Scan for the cell matching the given text and deliver its (x, y) coordinate at center. 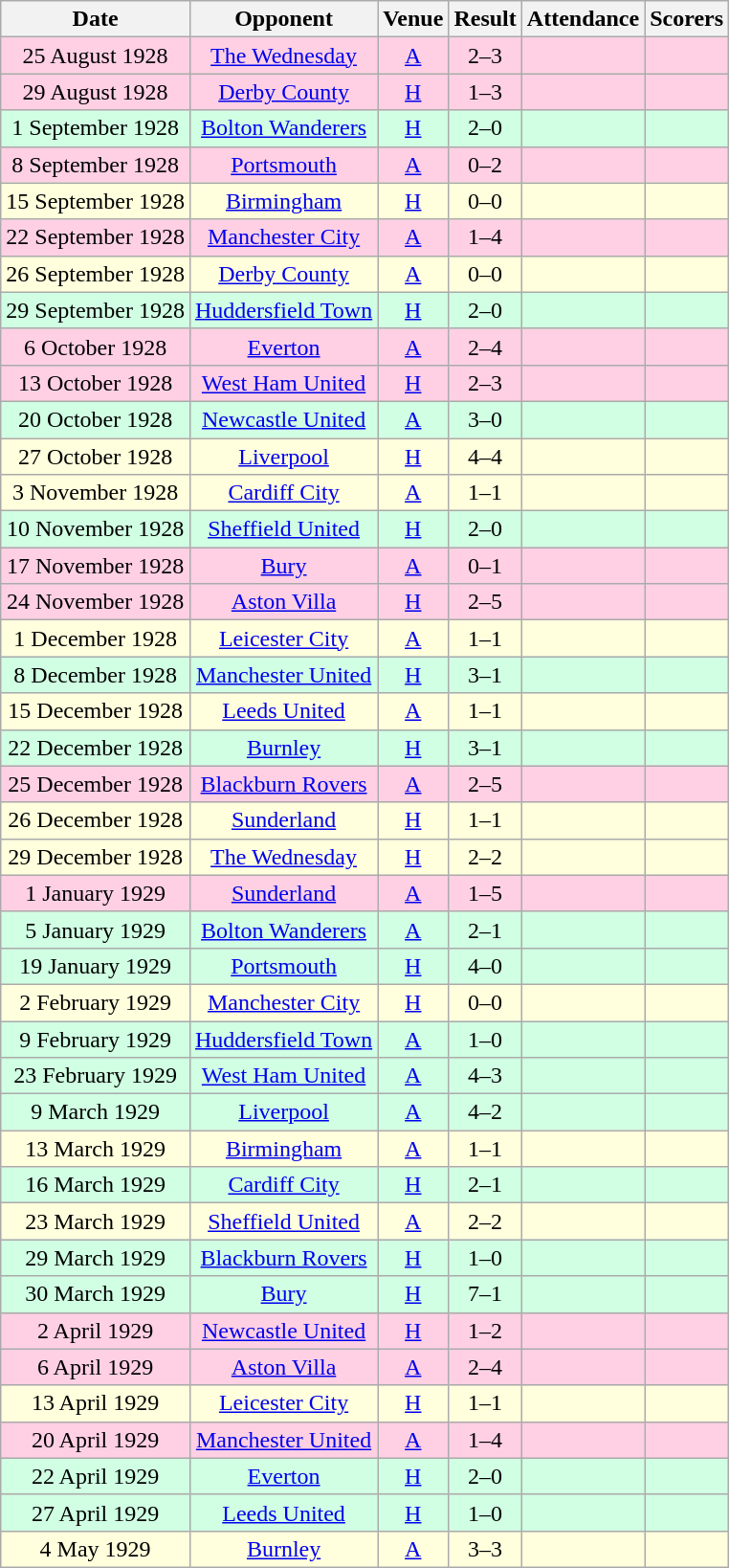
Attendance (583, 19)
13 March 1929 (96, 1149)
4–4 (485, 457)
0–1 (485, 566)
Venue (413, 19)
Date (96, 19)
29 August 1928 (96, 92)
1 December 1928 (96, 638)
8 September 1928 (96, 165)
23 February 1929 (96, 1076)
29 March 1929 (96, 1258)
24 November 1928 (96, 602)
6 April 1929 (96, 1367)
29 December 1928 (96, 857)
4 May 1929 (96, 1549)
13 April 1929 (96, 1403)
7–1 (485, 1294)
1 September 1928 (96, 128)
4–3 (485, 1076)
8 December 1928 (96, 675)
22 December 1928 (96, 748)
16 March 1929 (96, 1185)
Opponent (283, 19)
5 January 1929 (96, 930)
26 December 1928 (96, 820)
30 March 1929 (96, 1294)
23 March 1929 (96, 1221)
2 April 1929 (96, 1331)
26 September 1928 (96, 274)
1 January 1929 (96, 893)
22 April 1929 (96, 1476)
9 March 1929 (96, 1112)
6 October 1928 (96, 347)
1–5 (485, 893)
15 September 1928 (96, 201)
19 January 1929 (96, 966)
0–2 (485, 165)
9 February 1929 (96, 1039)
25 December 1928 (96, 784)
4–0 (485, 966)
27 April 1929 (96, 1512)
Result (485, 19)
17 November 1928 (96, 566)
27 October 1928 (96, 457)
3–0 (485, 419)
1–2 (485, 1331)
1–3 (485, 92)
20 April 1929 (96, 1440)
Scorers (687, 19)
10 November 1928 (96, 529)
3–3 (485, 1549)
4–2 (485, 1112)
3 November 1928 (96, 493)
22 September 1928 (96, 237)
20 October 1928 (96, 419)
15 December 1928 (96, 711)
2 February 1929 (96, 1002)
13 October 1928 (96, 383)
25 August 1928 (96, 56)
29 September 1928 (96, 310)
